Extract the (X, Y) coordinate from the center of the cell holding the provided text.  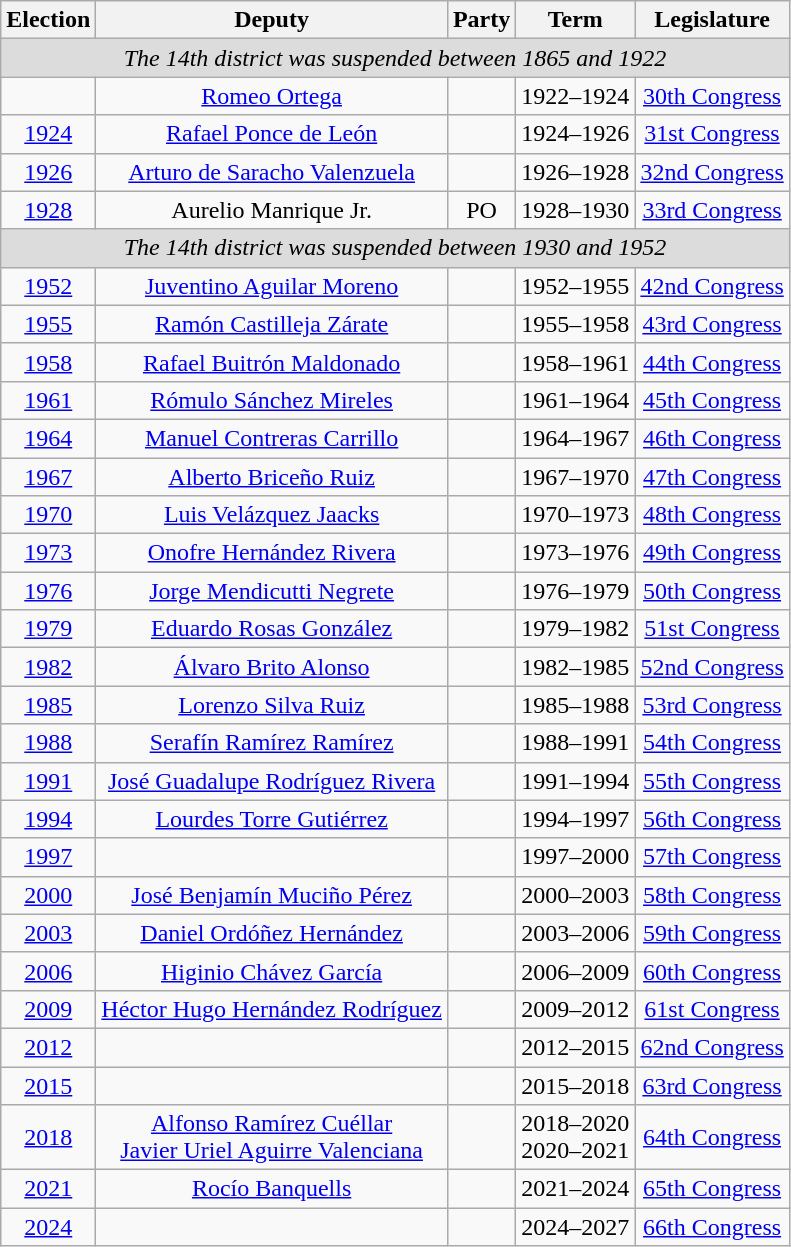
Rafael Buitrón Maldonado (272, 362)
1976 (48, 591)
1982 (48, 667)
2018 (48, 1138)
Election (48, 20)
32nd Congress (712, 172)
Aurelio Manrique Jr. (272, 210)
57th Congress (712, 857)
Rafael Ponce de León (272, 134)
2012–2015 (576, 1047)
José Guadalupe Rodríguez Rivera (272, 781)
Term (576, 20)
1982–1985 (576, 667)
1967 (48, 477)
2015–2018 (576, 1085)
44th Congress (712, 362)
Romeo Ortega (272, 96)
1961 (48, 400)
2009–2012 (576, 1009)
2015 (48, 1085)
33rd Congress (712, 210)
Lorenzo Silva Ruiz (272, 705)
1958–1961 (576, 362)
1958 (48, 362)
2018–20202020–2021 (576, 1138)
56th Congress (712, 819)
Legislature (712, 20)
2000–2003 (576, 895)
1964–1967 (576, 438)
2024 (48, 1227)
2006–2009 (576, 971)
1991–1994 (576, 781)
54th Congress (712, 743)
62nd Congress (712, 1047)
Juventino Aguilar Moreno (272, 286)
1988–1991 (576, 743)
PO (481, 210)
2021–2024 (576, 1189)
The 14th district was suspended between 1865 and 1922 (396, 58)
Rómulo Sánchez Mireles (272, 400)
1979 (48, 629)
Lourdes Torre Gutiérrez (272, 819)
51st Congress (712, 629)
1967–1970 (576, 477)
Alfonso Ramírez CuéllarJavier Uriel Aguirre Valenciana (272, 1138)
50th Congress (712, 591)
1988 (48, 743)
Arturo de Saracho Valenzuela (272, 172)
1970–1973 (576, 515)
52nd Congress (712, 667)
Héctor Hugo Hernández Rodríguez (272, 1009)
1997–2000 (576, 857)
Alberto Briceño Ruiz (272, 477)
Ramón Castilleja Zárate (272, 324)
55th Congress (712, 781)
Álvaro Brito Alonso (272, 667)
2012 (48, 1047)
Rocío Banquells (272, 1189)
66th Congress (712, 1227)
1961–1964 (576, 400)
1955–1958 (576, 324)
1997 (48, 857)
64th Congress (712, 1138)
The 14th district was suspended between 1930 and 1952 (396, 248)
2021 (48, 1189)
Eduardo Rosas González (272, 629)
2006 (48, 971)
47th Congress (712, 477)
46th Congress (712, 438)
Onofre Hernández Rivera (272, 553)
31st Congress (712, 134)
49th Congress (712, 553)
1924–1926 (576, 134)
1973 (48, 553)
63rd Congress (712, 1085)
Daniel Ordóñez Hernández (272, 933)
1973–1976 (576, 553)
58th Congress (712, 895)
José Benjamín Muciño Pérez (272, 895)
1926 (48, 172)
48th Congress (712, 515)
1955 (48, 324)
2009 (48, 1009)
1928–1930 (576, 210)
Deputy (272, 20)
60th Congress (712, 971)
2024–2027 (576, 1227)
Manuel Contreras Carrillo (272, 438)
Jorge Mendicutti Negrete (272, 591)
1991 (48, 781)
1926–1928 (576, 172)
1970 (48, 515)
Party (481, 20)
1952–1955 (576, 286)
1979–1982 (576, 629)
65th Congress (712, 1189)
1922–1924 (576, 96)
59th Congress (712, 933)
1952 (48, 286)
30th Congress (712, 96)
1985 (48, 705)
1994 (48, 819)
42nd Congress (712, 286)
1985–1988 (576, 705)
2000 (48, 895)
Luis Velázquez Jaacks (272, 515)
43rd Congress (712, 324)
1994–1997 (576, 819)
1964 (48, 438)
1976–1979 (576, 591)
61st Congress (712, 1009)
2003 (48, 933)
1924 (48, 134)
Higinio Chávez García (272, 971)
2003–2006 (576, 933)
45th Congress (712, 400)
53rd Congress (712, 705)
1928 (48, 210)
Serafín Ramírez Ramírez (272, 743)
